Determine the [x, y] coordinate at the center of the cell enclosing the given text.  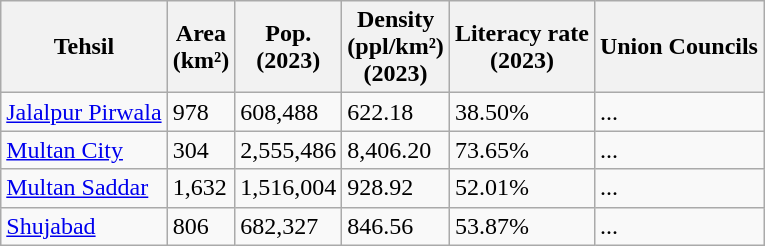
52.01% [522, 188]
53.87% [522, 226]
Multan Saddar [84, 188]
Pop.(2023) [288, 47]
1,632 [201, 188]
38.50% [522, 112]
978 [201, 112]
Union Councils [678, 47]
Shujabad [84, 226]
73.65% [522, 150]
608,488 [288, 112]
2,555,486 [288, 150]
Multan City [84, 150]
846.56 [396, 226]
928.92 [396, 188]
Area(km²) [201, 47]
682,327 [288, 226]
Tehsil [84, 47]
622.18 [396, 112]
806 [201, 226]
304 [201, 150]
1,516,004 [288, 188]
Literacy rate(2023) [522, 47]
Density(ppl/km²)(2023) [396, 47]
8,406.20 [396, 150]
Jalalpur Pirwala [84, 112]
